Output the [x, y] coordinate of the center of the cell containing the given text.  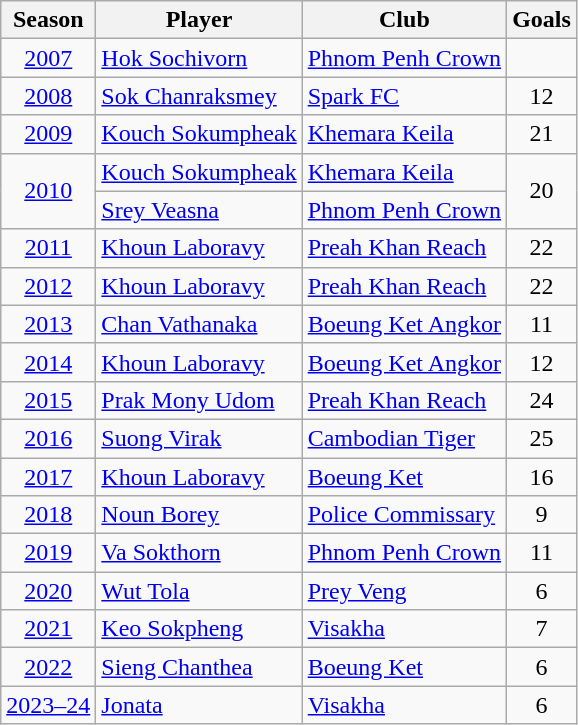
2007 [48, 58]
Goals [542, 20]
2023–24 [48, 705]
Noun Borey [199, 515]
Season [48, 20]
Suong Virak [199, 438]
Hok Sochivorn [199, 58]
2008 [48, 96]
20 [542, 191]
2012 [48, 286]
Player [199, 20]
2016 [48, 438]
25 [542, 438]
Jonata [199, 705]
16 [542, 477]
2013 [48, 324]
Spark FC [404, 96]
21 [542, 134]
2015 [48, 400]
2011 [48, 248]
Prey Veng [404, 591]
Prak Mony Udom [199, 400]
Sieng Chanthea [199, 667]
2018 [48, 515]
2019 [48, 553]
2010 [48, 191]
2020 [48, 591]
2014 [48, 362]
2017 [48, 477]
Cambodian Tiger [404, 438]
9 [542, 515]
Keo Sokpheng [199, 629]
2022 [48, 667]
Sok Chanraksmey [199, 96]
24 [542, 400]
Club [404, 20]
Chan Vathanaka [199, 324]
Va Sokthorn [199, 553]
Wut Tola [199, 591]
Police Commissary [404, 515]
7 [542, 629]
2009 [48, 134]
2021 [48, 629]
Srey Veasna [199, 210]
